Find where the given text appears and provide that cell's center as (X, Y) coordinate. 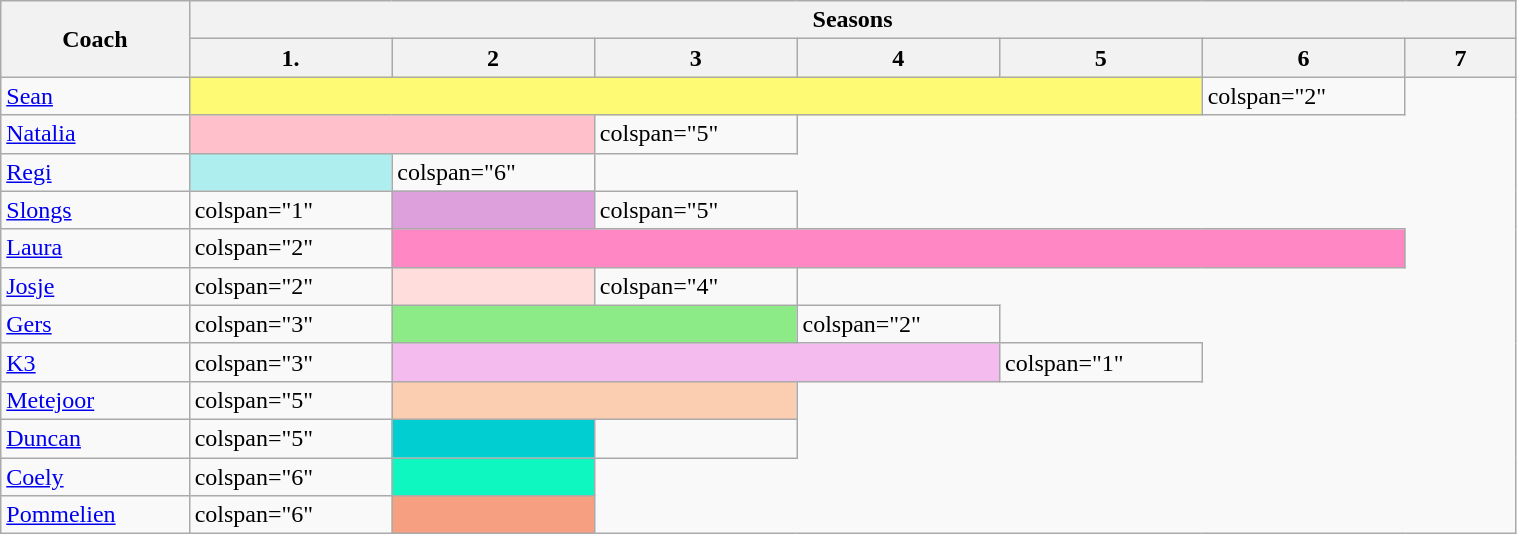
3 (696, 58)
Seasons (852, 20)
Slongs (95, 210)
7 (1460, 58)
Coach (95, 39)
6 (1304, 58)
Regi (95, 172)
1. (290, 58)
K3 (95, 362)
Josje (95, 286)
Duncan (95, 438)
4 (898, 58)
Sean (95, 96)
Coely (95, 477)
colspan="4" (696, 286)
Laura (95, 248)
Natalia (95, 134)
2 (494, 58)
5 (1102, 58)
Metejoor (95, 400)
Pommelien (95, 515)
Gers (95, 324)
